Return (x, y) of the center of cell containing provided text 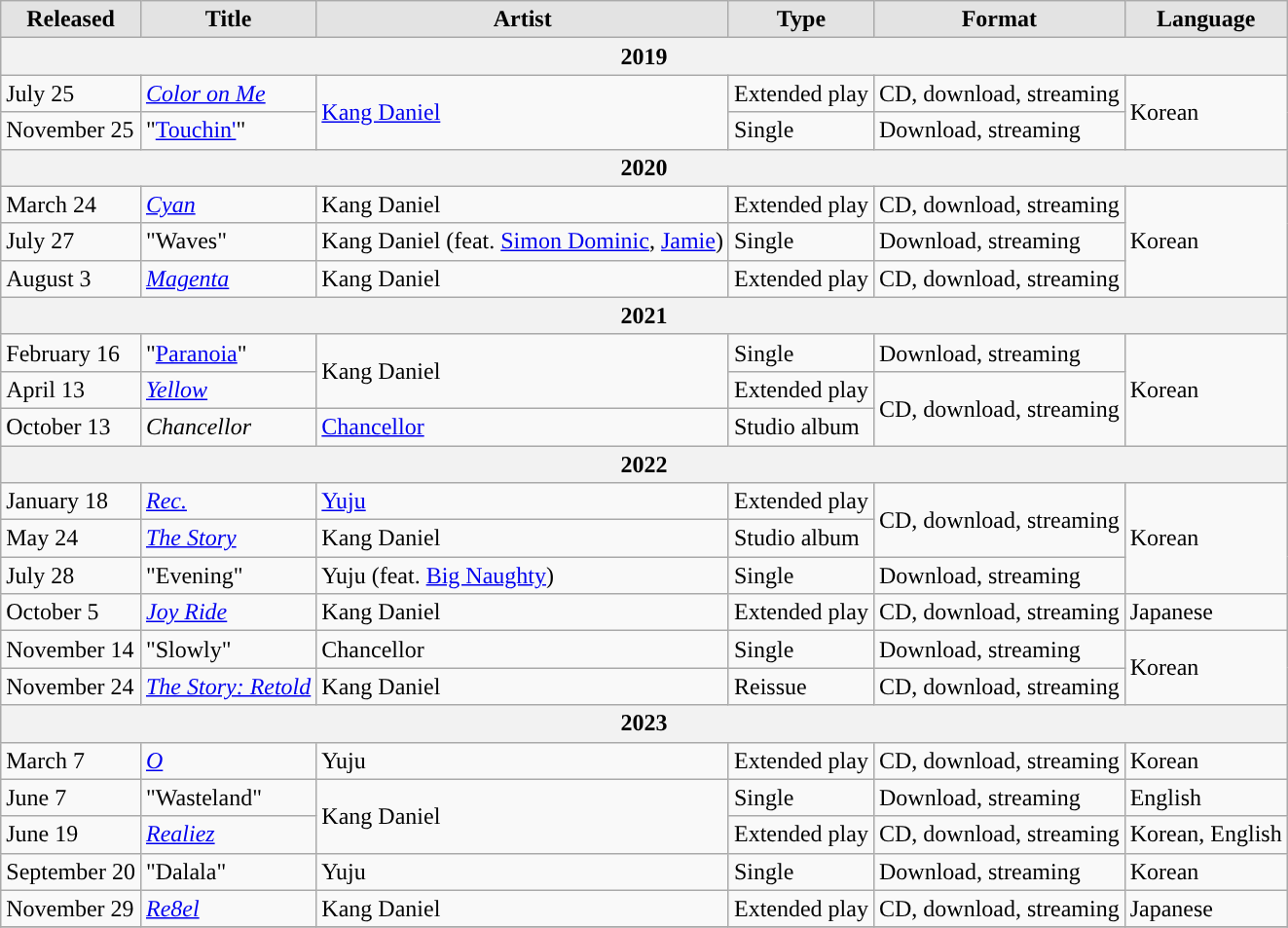
Format (999, 19)
Magenta (228, 278)
English (1205, 798)
"Slowly" (228, 650)
March 24 (71, 204)
January 18 (71, 501)
"Paranoia" (228, 353)
"Dalala" (228, 872)
Re8el (228, 909)
June 7 (71, 798)
Yellow (228, 390)
March 7 (71, 761)
November 29 (71, 909)
The Story (228, 538)
"Wasteland" (228, 798)
October 13 (71, 427)
2019 (644, 56)
Cyan (228, 204)
September 20 (71, 872)
"Evening" (228, 575)
2022 (644, 464)
Kang Daniel (feat. Simon Dominic, Jamie) (523, 241)
The Story: Retold (228, 687)
Yuju (feat. Big Naughty) (523, 575)
June 19 (71, 835)
Reissue (800, 687)
Color on Me (228, 93)
Korean, English (1205, 835)
August 3 (71, 278)
"Touchin'" (228, 130)
2020 (644, 167)
November 24 (71, 687)
July 28 (71, 575)
Title (228, 19)
July 25 (71, 93)
Artist (523, 19)
O (228, 761)
Type (800, 19)
October 5 (71, 612)
November 25 (71, 130)
Released (71, 19)
Language (1205, 19)
Realiez (228, 835)
July 27 (71, 241)
November 14 (71, 650)
"Waves" (228, 241)
Joy Ride (228, 612)
May 24 (71, 538)
2023 (644, 724)
Rec. (228, 501)
2021 (644, 316)
April 13 (71, 390)
February 16 (71, 353)
